Capture the cell that displays the provided text and extract its [X, Y] central coordinate. 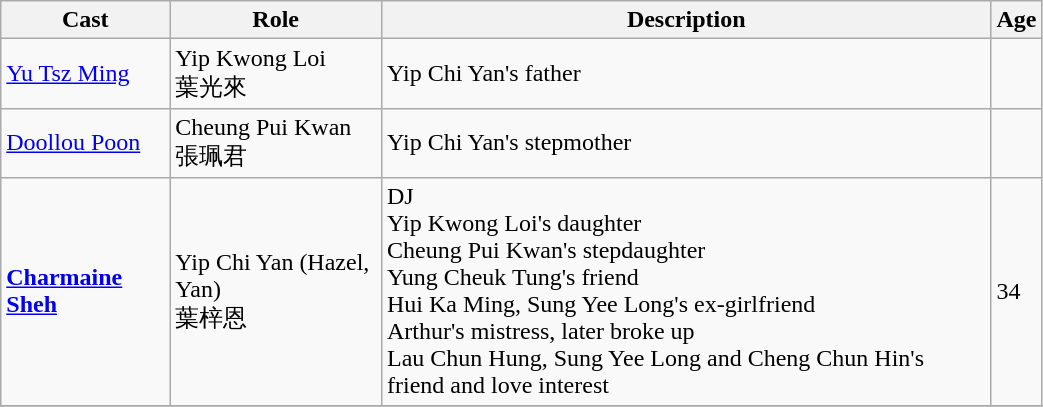
Yip Kwong Loi葉光來 [276, 74]
Cast [86, 20]
Doollou Poon [86, 143]
Description [686, 20]
Yu Tsz Ming [86, 74]
Role [276, 20]
Yip Chi Yan's stepmother [686, 143]
Age [1016, 20]
Yip Chi Yan's father [686, 74]
Yip Chi Yan (Hazel, Yan)葉梓恩 [276, 292]
Cheung Pui Kwan張珮君 [276, 143]
Charmaine Sheh [86, 292]
34 [1016, 292]
